Scan for the cell matching the given text and deliver its [x, y] coordinate at center. 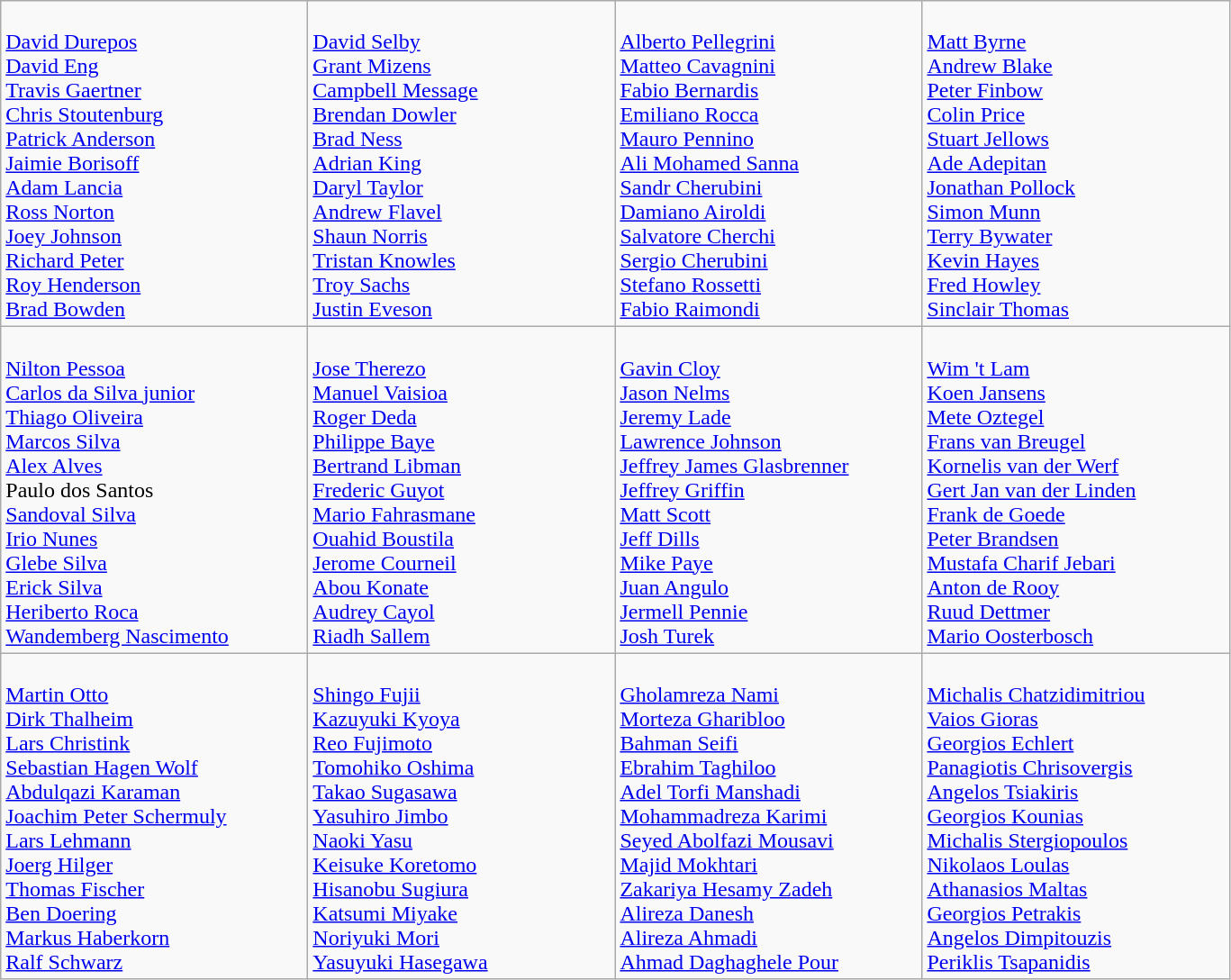
David SelbyGrant MizensCampbell MessageBrendan DowlerBrad NessAdrian KingDaryl TaylorAndrew FlavelShaun NorrisTristan KnowlesTroy SachsJustin Eveson [461, 164]
Matt ByrneAndrew BlakePeter FinbowColin PriceStuart JellowsAde AdepitanJonathan PollockSimon MunnTerry BywaterKevin HayesFred HowleySinclair Thomas [1075, 164]
